Provide the [X, Y] coordinate of the cell's center where the given text is located.  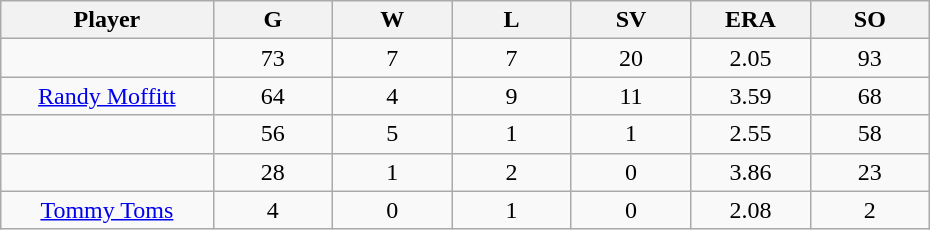
3.86 [750, 172]
58 [870, 134]
W [392, 20]
Player [107, 20]
ERA [750, 20]
2.55 [750, 134]
Tommy Toms [107, 210]
93 [870, 58]
20 [630, 58]
23 [870, 172]
9 [512, 96]
28 [272, 172]
2.08 [750, 210]
SO [870, 20]
2.05 [750, 58]
56 [272, 134]
Randy Moffitt [107, 96]
3.59 [750, 96]
5 [392, 134]
G [272, 20]
73 [272, 58]
68 [870, 96]
64 [272, 96]
11 [630, 96]
L [512, 20]
SV [630, 20]
